Return the [X, Y] coordinate for the center point of the cell that contains the specified text.  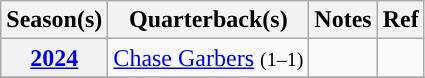
Ref [400, 20]
Quarterback(s) [208, 20]
Chase Garbers (1–1) [208, 58]
Notes [343, 20]
2024 [54, 58]
Season(s) [54, 20]
